Pinpoint the cell where the given text exists, returning its (x, y) midpoint coordinate. 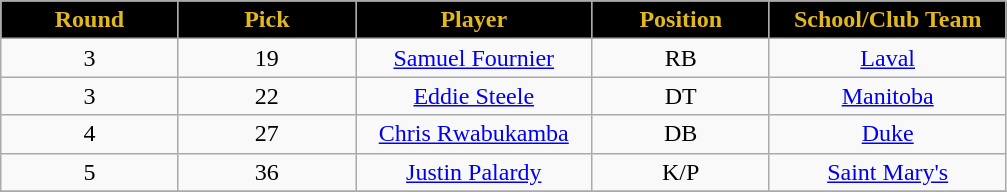
Position (680, 20)
Justin Palardy (474, 172)
Samuel Fournier (474, 58)
19 (266, 58)
Manitoba (888, 96)
Round (90, 20)
27 (266, 134)
School/Club Team (888, 20)
36 (266, 172)
RB (680, 58)
K/P (680, 172)
22 (266, 96)
DB (680, 134)
Chris Rwabukamba (474, 134)
Laval (888, 58)
Player (474, 20)
Duke (888, 134)
Pick (266, 20)
Eddie Steele (474, 96)
DT (680, 96)
4 (90, 134)
Saint Mary's (888, 172)
5 (90, 172)
